Output the (X, Y) coordinate of the center of the cell containing the given text.  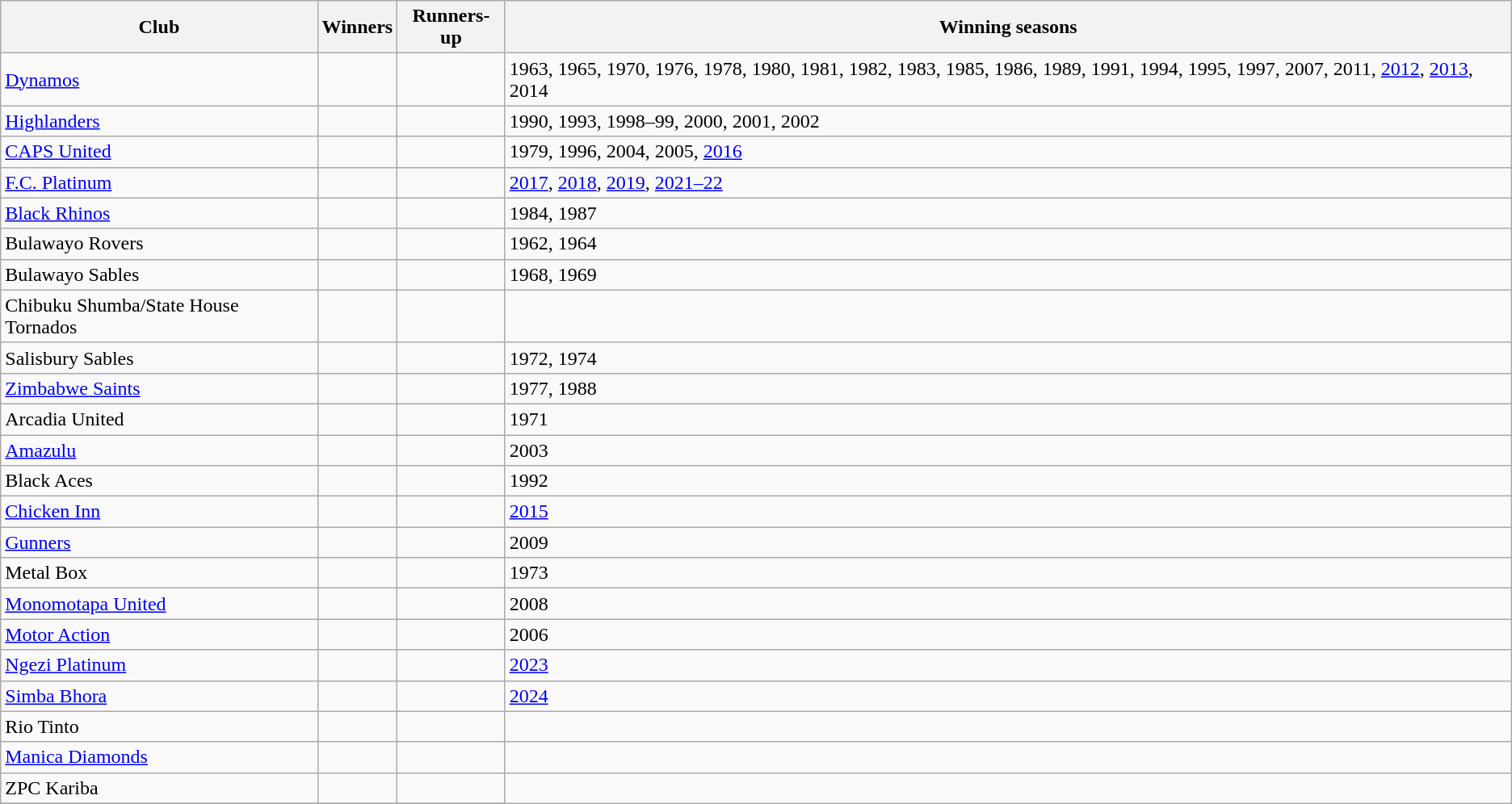
1979, 1996, 2004, 2005, 2016 (1008, 152)
1971 (1008, 419)
Black Aces (159, 481)
1973 (1008, 573)
2024 (1008, 696)
Dynamos (159, 79)
Runners-up (451, 27)
Zimbabwe Saints (159, 388)
Monomotapa United (159, 604)
Rio Tinto (159, 727)
2009 (1008, 542)
Club (159, 27)
1990, 1993, 1998–99, 2000, 2001, 2002 (1008, 121)
Black Rhinos (159, 213)
2015 (1008, 512)
Bulawayo Sables (159, 274)
Metal Box (159, 573)
ZPC Kariba (159, 788)
Highlanders (159, 121)
Arcadia United (159, 419)
CAPS United (159, 152)
Gunners (159, 542)
1968, 1969 (1008, 274)
Simba Bhora (159, 696)
2006 (1008, 634)
2017, 2018, 2019, 2021–22 (1008, 182)
Chicken Inn (159, 512)
Motor Action (159, 634)
Winning seasons (1008, 27)
1992 (1008, 481)
Manica Diamonds (159, 757)
2008 (1008, 604)
Bulawayo Rovers (159, 244)
1977, 1988 (1008, 388)
F.C. Platinum (159, 182)
Salisbury Sables (159, 358)
1984, 1987 (1008, 213)
Chibuku Shumba/State House Tornados (159, 316)
Amazulu (159, 450)
2023 (1008, 665)
Winners (357, 27)
1963, 1965, 1970, 1976, 1978, 1980, 1981, 1982, 1983, 1985, 1986, 1989, 1991, 1994, 1995, 1997, 2007, 2011, 2012, 2013, 2014 (1008, 79)
1972, 1974 (1008, 358)
1962, 1964 (1008, 244)
2003 (1008, 450)
Ngezi Platinum (159, 665)
